Find where the given text appears and provide that cell's center as [X, Y] coordinate. 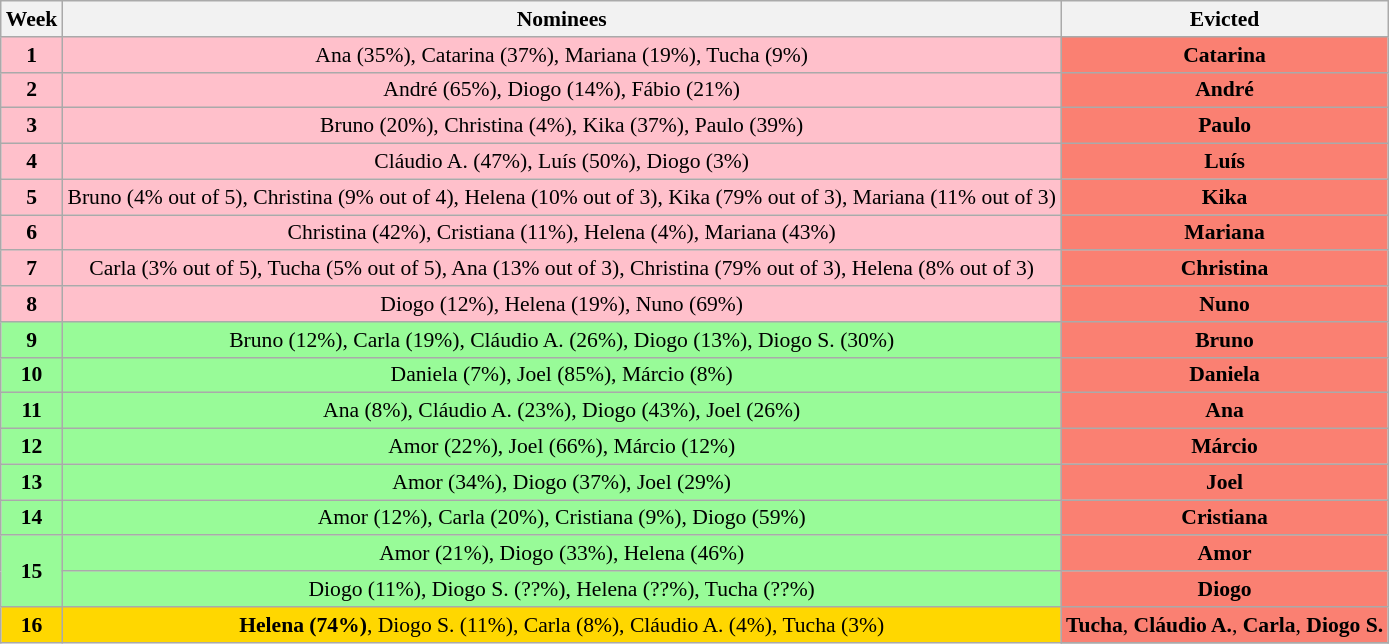
6 [32, 233]
Mariana [1224, 233]
Christina [1224, 269]
Joel [1224, 482]
8 [32, 304]
12 [32, 447]
5 [32, 197]
4 [32, 162]
11 [32, 411]
Helena (74%), Diogo S. (11%), Carla (8%), Cláudio A. (4%), Tucha (3%) [561, 625]
Ana [1224, 411]
Márcio [1224, 447]
Nominees [561, 19]
16 [32, 625]
Bruno (4% out of 5), Christina (9% out of 4), Helena (10% out of 3), Kika (79% out of 3), Mariana (11% out of 3) [561, 197]
Bruno [1224, 340]
Cristiana [1224, 518]
2 [32, 90]
Daniela (7%), Joel (85%), Márcio (8%) [561, 375]
Paulo [1224, 126]
3 [32, 126]
André (65%), Diogo (14%), Fábio (21%) [561, 90]
14 [32, 518]
Diogo (11%), Diogo S. (??%), Helena (??%), Tucha (??%) [561, 589]
15 [32, 572]
1 [32, 55]
Luís [1224, 162]
Ana (35%), Catarina (37%), Mariana (19%), Tucha (9%) [561, 55]
Amor [1224, 554]
Amor (12%), Carla (20%), Cristiana (9%), Diogo (59%) [561, 518]
Christina (42%), Cristiana (11%), Helena (4%), Mariana (43%) [561, 233]
Kika [1224, 197]
Week [32, 19]
9 [32, 340]
Evicted [1224, 19]
Amor (21%), Diogo (33%), Helena (46%) [561, 554]
Daniela [1224, 375]
7 [32, 269]
13 [32, 482]
Bruno (12%), Carla (19%), Cláudio A. (26%), Diogo (13%), Diogo S. (30%) [561, 340]
Diogo (12%), Helena (19%), Nuno (69%) [561, 304]
Ana (8%), Cláudio A. (23%), Diogo (43%), Joel (26%) [561, 411]
Diogo [1224, 589]
Amor (34%), Diogo (37%), Joel (29%) [561, 482]
Tucha, Cláudio A., Carla, Diogo S. [1224, 625]
Nuno [1224, 304]
10 [32, 375]
Catarina [1224, 55]
Carla (3% out of 5), Tucha (5% out of 5), Ana (13% out of 3), Christina (79% out of 3), Helena (8% out of 3) [561, 269]
Bruno (20%), Christina (4%), Kika (37%), Paulo (39%) [561, 126]
Amor (22%), Joel (66%), Márcio (12%) [561, 447]
Cláudio A. (47%), Luís (50%), Diogo (3%) [561, 162]
André [1224, 90]
